Locate the cell with the specified text and output its (X, Y) center coordinate. 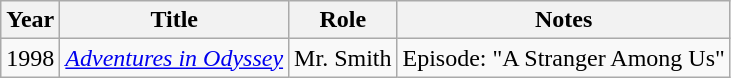
Title (174, 20)
Mr. Smith (343, 58)
Episode: "A Stranger Among Us" (564, 58)
Notes (564, 20)
Year (30, 20)
Adventures in Odyssey (174, 58)
Role (343, 20)
1998 (30, 58)
